Find where the given text appears and provide that cell's center as (x, y) coordinate. 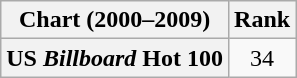
Chart (2000–2009) (115, 20)
US Billboard Hot 100 (115, 58)
Rank (262, 20)
34 (262, 58)
